From the cell containing the given text, extract its center point as [x, y] coordinate. 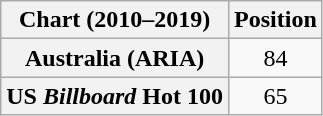
Position [276, 20]
84 [276, 58]
65 [276, 96]
US Billboard Hot 100 [115, 96]
Chart (2010–2019) [115, 20]
Australia (ARIA) [115, 58]
